Scan for the cell matching the given text and deliver its (x, y) coordinate at center. 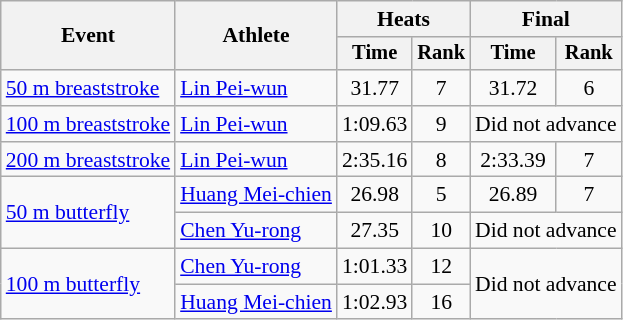
26.89 (513, 195)
2:35.16 (374, 160)
50 m butterfly (88, 212)
1:02.93 (374, 302)
12 (441, 267)
Final (546, 19)
31.77 (374, 88)
31.72 (513, 88)
1:09.63 (374, 124)
100 m breaststroke (88, 124)
50 m breaststroke (88, 88)
Heats (404, 19)
8 (441, 160)
2:33.39 (513, 160)
16 (441, 302)
Athlete (256, 36)
27.35 (374, 231)
6 (589, 88)
200 m breaststroke (88, 160)
9 (441, 124)
26.98 (374, 195)
1:01.33 (374, 267)
10 (441, 231)
100 m butterfly (88, 284)
Event (88, 36)
5 (441, 195)
